Locate the cell with the specified text and output its [X, Y] center coordinate. 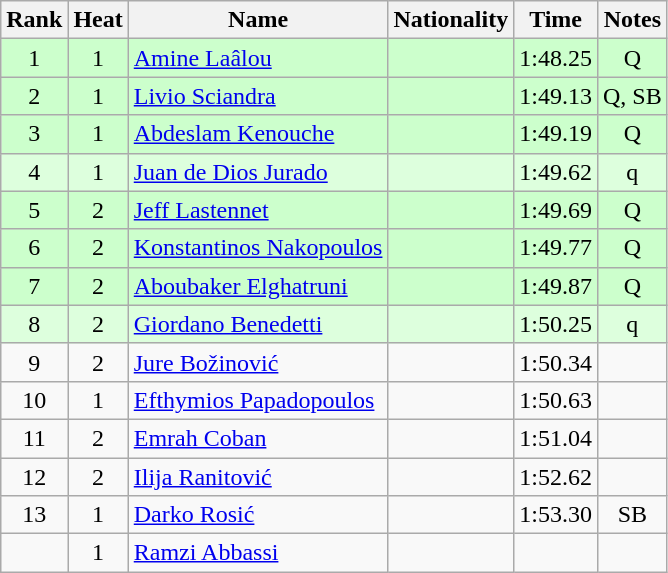
1:49.19 [556, 134]
Livio Sciandra [258, 96]
8 [34, 324]
Nationality [451, 20]
7 [34, 286]
SB [632, 515]
Emrah Coban [258, 438]
Ramzi Abbassi [258, 553]
9 [34, 362]
Time [556, 20]
Juan de Dios Jurado [258, 172]
Abdeslam Kenouche [258, 134]
Amine Laâlou [258, 58]
3 [34, 134]
Heat [98, 20]
Name [258, 20]
Jeff Lastennet [258, 210]
1:49.62 [556, 172]
1:49.13 [556, 96]
1:50.34 [556, 362]
5 [34, 210]
1:49.69 [556, 210]
1:50.25 [556, 324]
1:48.25 [556, 58]
10 [34, 400]
11 [34, 438]
Jure Božinović [258, 362]
1:52.62 [556, 477]
Konstantinos Nakopoulos [258, 248]
Ilija Ranitović [258, 477]
4 [34, 172]
Darko Rosić [258, 515]
Efthymios Papadopoulos [258, 400]
6 [34, 248]
1:50.63 [556, 400]
Aboubaker Elghatruni [258, 286]
1:51.04 [556, 438]
Notes [632, 20]
13 [34, 515]
1:53.30 [556, 515]
Q, SB [632, 96]
1:49.77 [556, 248]
Giordano Benedetti [258, 324]
Rank [34, 20]
12 [34, 477]
1:49.87 [556, 286]
